Return [X, Y] of the center of cell containing provided text 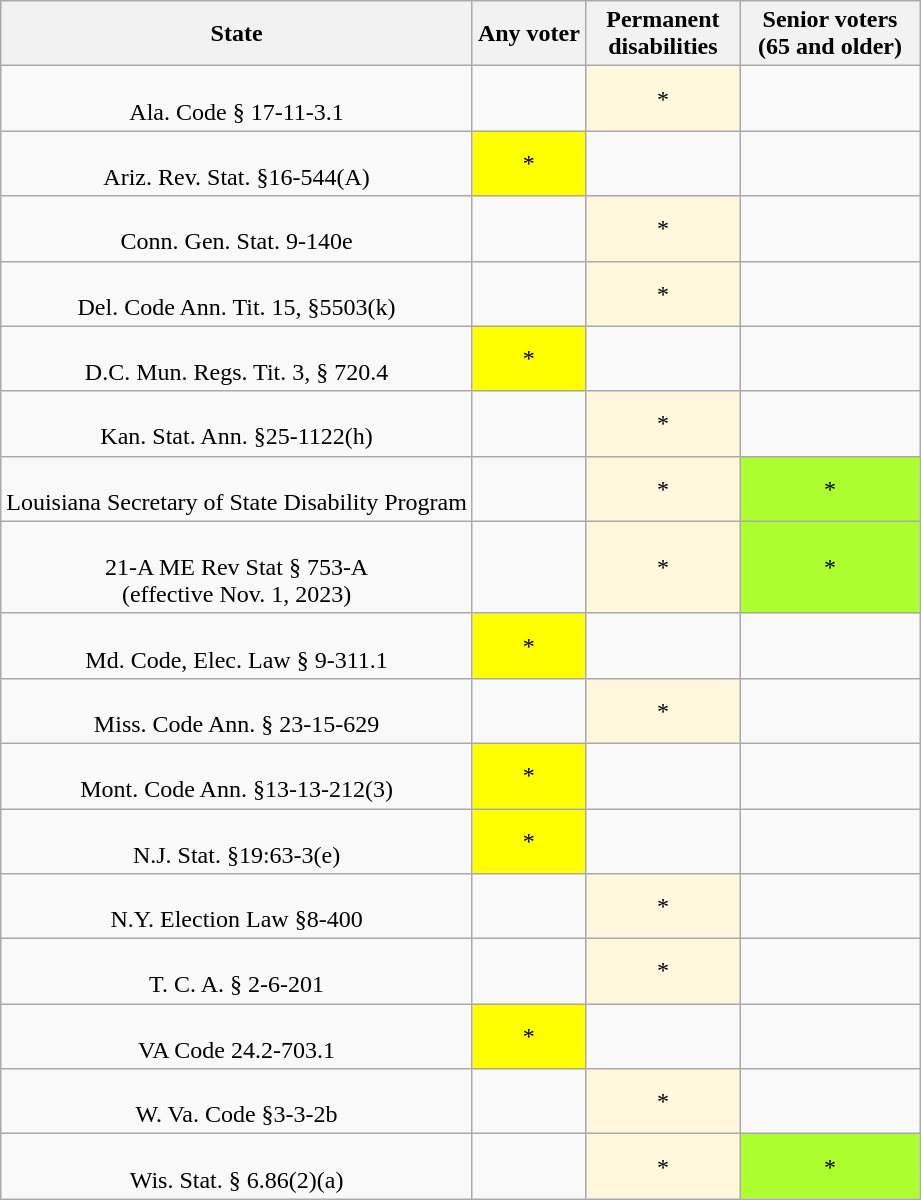
N.Y. Election Law §8-400 [237, 906]
Md. Code, Elec. Law § 9-311.1 [237, 646]
Louisiana Secretary of State Disability Program [237, 488]
Miss. Code Ann. § 23-15-629 [237, 710]
Del. Code Ann. Tit. 15, §5503(k) [237, 294]
N.J. Stat. §19:63-3(e) [237, 840]
VA Code 24.2-703.1 [237, 1036]
Senior voters (65 and older) [830, 34]
Wis. Stat. § 6.86(2)(a) [237, 1166]
Kan. Stat. Ann. §25-1122(h) [237, 424]
W. Va. Code §3-3-2b [237, 1102]
21-A ME Rev Stat § 753-A(effective Nov. 1, 2023) [237, 567]
T. C. A. § 2-6-201 [237, 972]
D.C. Mun. Regs. Tit. 3, § 720.4 [237, 358]
Ariz. Rev. Stat. §16-544(A) [237, 164]
Mont. Code Ann. §13-13-212(3) [237, 776]
Conn. Gen. Stat. 9-140e [237, 228]
State [237, 34]
Any voter [528, 34]
Permanent disabilities [662, 34]
Ala. Code § 17-11-3.1 [237, 98]
